Capture the cell that displays the provided text and extract its [X, Y] central coordinate. 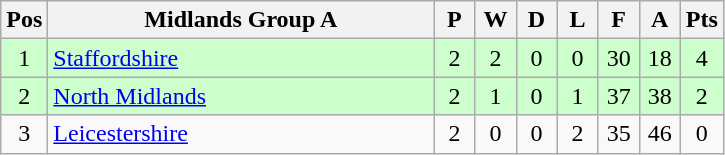
18 [660, 58]
35 [618, 134]
P [454, 20]
30 [618, 58]
4 [702, 58]
Midlands Group A [241, 20]
Leicestershire [241, 134]
Pts [702, 20]
3 [24, 134]
North Midlands [241, 96]
L [578, 20]
D [536, 20]
38 [660, 96]
Pos [24, 20]
46 [660, 134]
Staffordshire [241, 58]
W [496, 20]
A [660, 20]
37 [618, 96]
F [618, 20]
